Locate the cell with the specified text and output its (x, y) center coordinate. 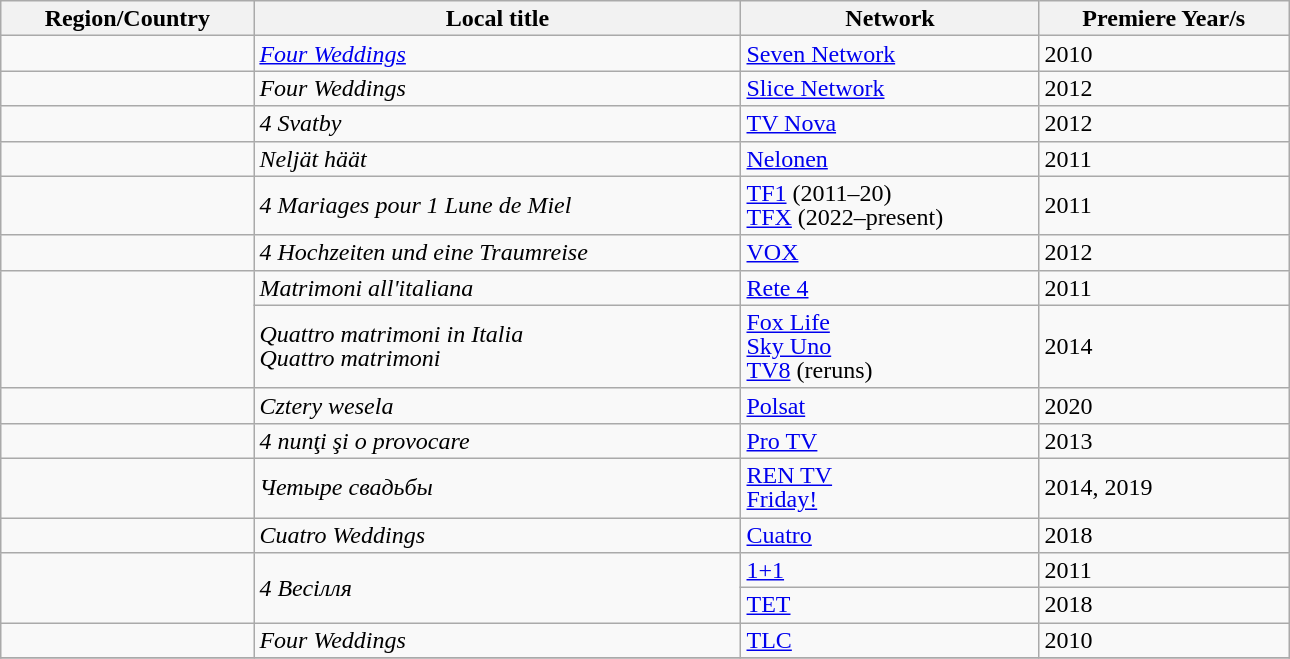
1+1 (890, 570)
Четыре свадьбы (498, 488)
Neljät häät (498, 158)
Matrimoni all'italiana (498, 288)
Region/Country (128, 18)
Polsat (890, 406)
REN TVFriday! (890, 488)
2020 (1164, 406)
Quattro matrimoni in ItaliaQuattro matrimoni (498, 346)
Rete 4 (890, 288)
Cuatro Weddings (498, 536)
Fox LifeSky UnoTV8 (reruns) (890, 346)
2014 (1164, 346)
TLC (890, 640)
ТЕТ (890, 606)
Local title (498, 18)
4 Hochzeiten und eine Traumreise (498, 252)
Seven Network (890, 54)
4 Svatby (498, 124)
2013 (1164, 440)
4 nunţi şi o provocare (498, 440)
2014, 2019 (1164, 488)
Cuatro (890, 536)
Pro TV (890, 440)
Network (890, 18)
Slice Network (890, 88)
4 Весiлля (498, 588)
4 Mariages pour 1 Lune de Miel (498, 206)
Nelonen (890, 158)
VOX (890, 252)
TV Nova (890, 124)
TF1 (2011–20)TFX (2022–present) (890, 206)
Premiere Year/s (1164, 18)
Cztery wesela (498, 406)
